Return (X, Y) of the center of cell containing provided text 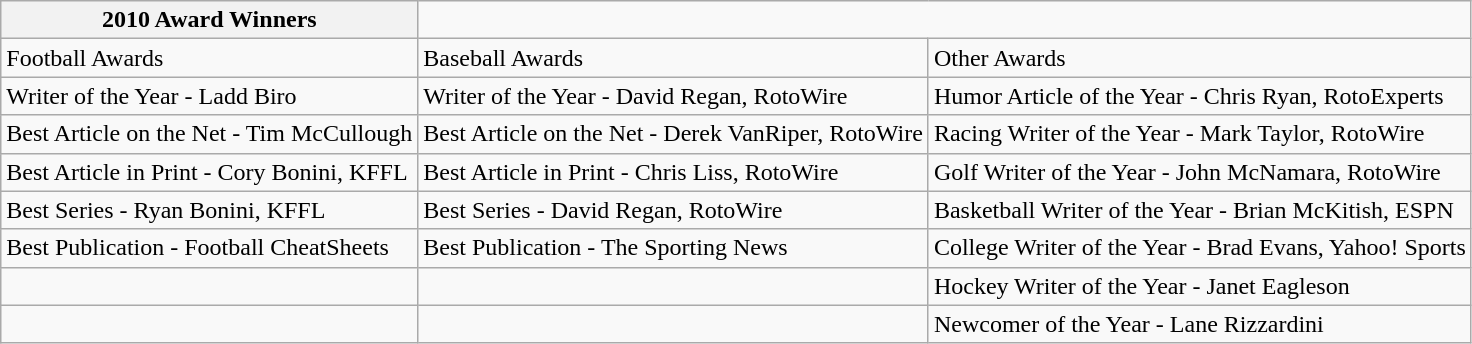
Football Awards (210, 58)
Hockey Writer of the Year - Janet Eagleson (1200, 286)
Best Article on the Net - Derek VanRiper, RotoWire (674, 134)
Best Publication - Football CheatSheets (210, 248)
Best Series - David Regan, RotoWire (674, 210)
Writer of the Year - David Regan, RotoWire (674, 96)
Golf Writer of the Year - John McNamara, RotoWire (1200, 172)
Best Article in Print - Cory Bonini, KFFL (210, 172)
Best Article on the Net - Tim McCullough (210, 134)
Best Series - Ryan Bonini, KFFL (210, 210)
Best Publication - The Sporting News (674, 248)
Humor Article of the Year - Chris Ryan, RotoExperts (1200, 96)
Basketball Writer of the Year - Brian McKitish, ESPN (1200, 210)
College Writer of the Year - Brad Evans, Yahoo! Sports (1200, 248)
Best Article in Print - Chris Liss, RotoWire (674, 172)
Other Awards (1200, 58)
Newcomer of the Year - Lane Rizzardini (1200, 324)
2010 Award Winners (210, 20)
Racing Writer of the Year - Mark Taylor, RotoWire (1200, 134)
Writer of the Year - Ladd Biro (210, 96)
Baseball Awards (674, 58)
